Capture the cell that displays the provided text and extract its (x, y) central coordinate. 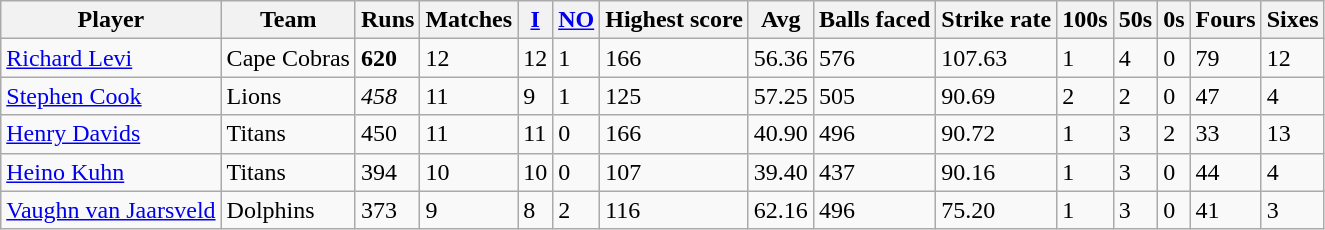
Fours (1226, 20)
505 (874, 96)
44 (1226, 172)
125 (674, 96)
50s (1135, 20)
56.36 (780, 58)
40.90 (780, 134)
57.25 (780, 96)
107.63 (996, 58)
Team (288, 20)
Player (111, 20)
Avg (780, 20)
Heino Kuhn (111, 172)
Richard Levi (111, 58)
Balls faced (874, 20)
33 (1226, 134)
373 (387, 210)
Stephen Cook (111, 96)
394 (387, 172)
41 (1226, 210)
Strike rate (996, 20)
450 (387, 134)
620 (387, 58)
116 (674, 210)
458 (387, 96)
62.16 (780, 210)
Sixes (1292, 20)
100s (1085, 20)
Runs (387, 20)
8 (536, 210)
Highest score (674, 20)
437 (874, 172)
107 (674, 172)
Dolphins (288, 210)
90.69 (996, 96)
79 (1226, 58)
Lions (288, 96)
Vaughn van Jaarsveld (111, 210)
0s (1174, 20)
Cape Cobras (288, 58)
47 (1226, 96)
I (536, 20)
90.72 (996, 134)
90.16 (996, 172)
13 (1292, 134)
Henry Davids (111, 134)
NO (576, 20)
576 (874, 58)
75.20 (996, 210)
Matches (469, 20)
39.40 (780, 172)
